For the text-containing cell, return its midpoint in (X, Y) coordinate format. 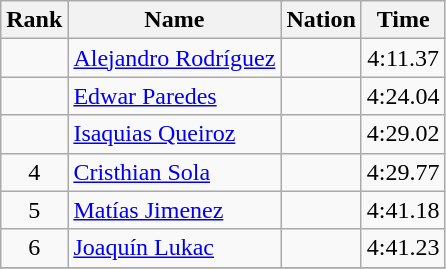
4:24.04 (403, 96)
Name (174, 20)
Joaquín Lukac (174, 248)
4:41.23 (403, 248)
4:29.77 (403, 172)
Isaquias Queiroz (174, 134)
4:41.18 (403, 210)
Nation (321, 20)
Edwar Paredes (174, 96)
4:29.02 (403, 134)
Rank (34, 20)
Time (403, 20)
5 (34, 210)
4 (34, 172)
Cristhian Sola (174, 172)
4:11.37 (403, 58)
6 (34, 248)
Alejandro Rodríguez (174, 58)
Matías Jimenez (174, 210)
